Search for the cell housing the specified text and yield its [x, y] center coordinate. 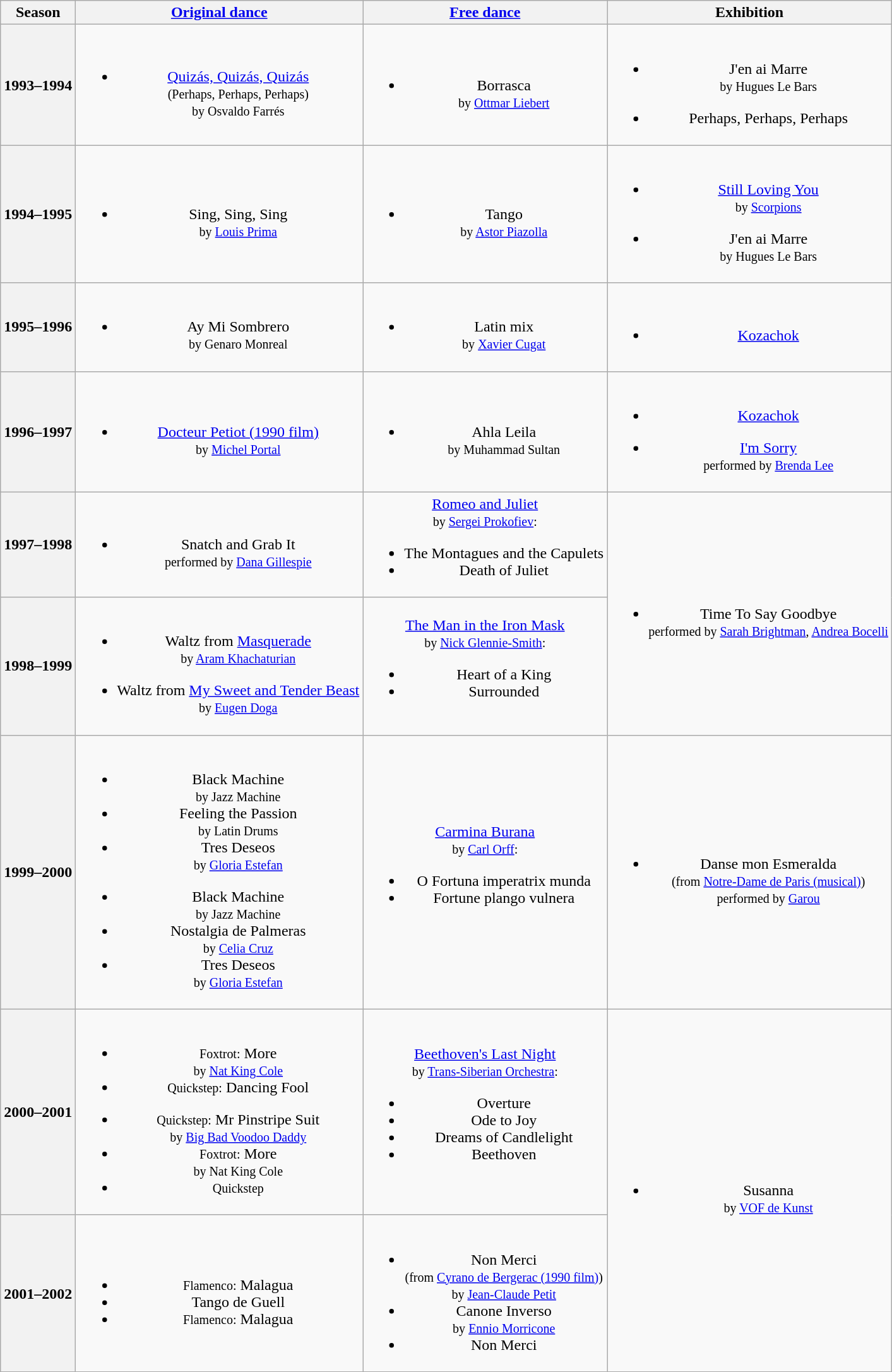
Docteur Petiot (1990 film) by Michel Portal [220, 432]
The Man in the Iron Mask by Nick Glennie-Smith: Heart of a KingSurrounded [485, 666]
1996–1997 [38, 432]
1993–1994 [38, 85]
Danse mon Esmeralda (from Notre-Dame de Paris (musical)) performed by Garou [750, 872]
Kozachok [750, 327]
Non Merci (from Cyrano de Bergerac (1990 film)) by Jean-Claude Petit Canone Inverso by Ennio Morricone Non Merci [485, 1293]
J'en ai Marre by Hugues Le Bars Perhaps, Perhaps, Perhaps [750, 85]
Sing, Sing, Sing by Louis Prima [220, 214]
Season [38, 13]
Romeo and Juliet by Sergei Prokofiev: The Montagues and the CapuletsDeath of Juliet [485, 544]
1997–1998 [38, 544]
Beethoven's Last Night by Trans-Siberian Orchestra: OvertureOde to JoyDreams of CandlelightBeethoven [485, 1112]
Time To Say Goodbye performed by Sarah Brightman, Andrea Bocelli [750, 614]
Ay Mi Sombrero by Genaro Monreal [220, 327]
Carmina Burana by Carl Orff: O Fortuna imperatrix mundaFortune plango vulnera [485, 872]
Quizás, Quizás, Quizás (Perhaps, Perhaps, Perhaps) by Osvaldo Farrés [220, 85]
Tango by Astor Piazolla [485, 214]
Flamenco: MalaguaTango de GuellFlamenco: Malagua [220, 1293]
Ahla Leila by Muhammad Sultan [485, 432]
1994–1995 [38, 214]
1998–1999 [38, 666]
Snatch and Grab It performed by Dana Gillespie [220, 544]
2000–2001 [38, 1112]
Exhibition [750, 13]
Waltz from Masquerade by Aram Khachaturian Waltz from My Sweet and Tender Beast by Eugen Doga [220, 666]
Susanna by VOF de Kunst [750, 1190]
Foxtrot: More by Nat King Cole Quickstep: Dancing FoolQuickstep: Mr Pinstripe Suit by Big Bad Voodoo Daddy Foxtrot: More by Nat King Cole Quickstep [220, 1112]
1995–1996 [38, 327]
Free dance [485, 13]
Original dance [220, 13]
1999–2000 [38, 872]
Still Loving You by Scorpions J'en ai Marre by Hugues Le Bars [750, 214]
2001–2002 [38, 1293]
Borrasca by Ottmar Liebert [485, 85]
Latin mix by Xavier Cugat [485, 327]
KozachokI'm Sorry performed by Brenda Lee [750, 432]
